Extract the (X, Y) coordinate from the center of the cell holding the provided text.  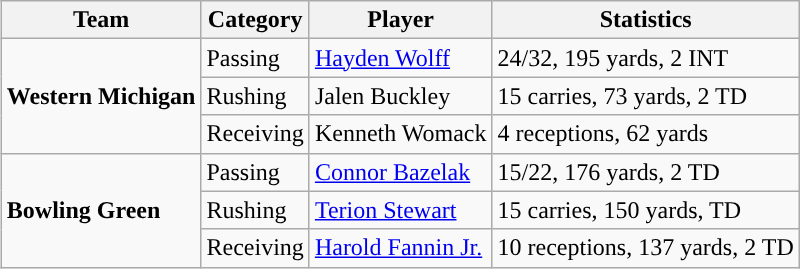
24/32, 195 yards, 2 INT (646, 58)
Statistics (646, 20)
15 carries, 150 yards, TD (646, 210)
Terion Stewart (400, 210)
Western Michigan (101, 96)
Hayden Wolff (400, 58)
10 receptions, 137 yards, 2 TD (646, 248)
15 carries, 73 yards, 2 TD (646, 96)
Team (101, 20)
Category (255, 20)
Bowling Green (101, 210)
Kenneth Womack (400, 134)
15/22, 176 yards, 2 TD (646, 172)
Connor Bazelak (400, 172)
4 receptions, 62 yards (646, 134)
Jalen Buckley (400, 96)
Player (400, 20)
Harold Fannin Jr. (400, 248)
